Pinpoint the cell where the given text exists, returning its (X, Y) midpoint coordinate. 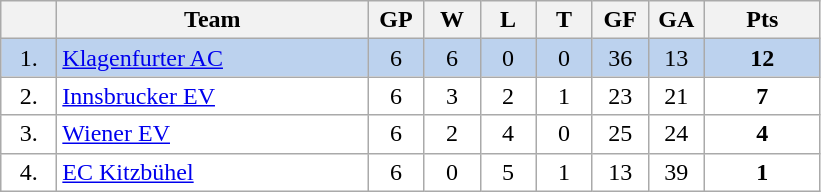
2. (29, 96)
24 (676, 134)
5 (508, 172)
W (452, 20)
Klagenfurter AC (212, 58)
7 (762, 96)
3. (29, 134)
Team (212, 20)
Innsbrucker EV (212, 96)
GF (620, 20)
39 (676, 172)
4. (29, 172)
Wiener EV (212, 134)
1. (29, 58)
21 (676, 96)
23 (620, 96)
GP (396, 20)
L (508, 20)
T (564, 20)
36 (620, 58)
12 (762, 58)
Pts (762, 20)
3 (452, 96)
GA (676, 20)
25 (620, 134)
EC Kitzbühel (212, 172)
